Return the (x, y) coordinate for the center point of the cell that contains the specified text.  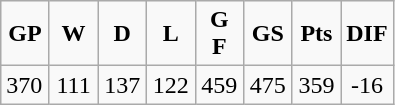
475 (268, 85)
Pts (316, 34)
GS (268, 34)
359 (316, 85)
GP (26, 34)
-16 (367, 85)
L (170, 34)
G F (220, 34)
370 (26, 85)
137 (122, 85)
459 (220, 85)
W (74, 34)
DIF (367, 34)
122 (170, 85)
111 (74, 85)
D (122, 34)
